Return [x, y] of the center of cell containing provided text 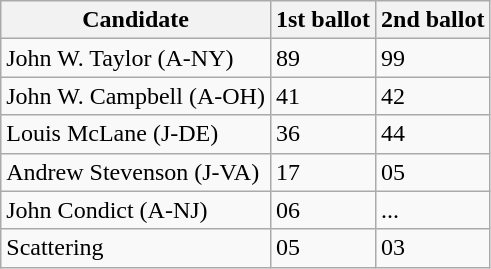
John W. Campbell (A-OH) [136, 96]
Candidate [136, 20]
41 [322, 96]
42 [433, 96]
06 [322, 210]
99 [433, 58]
03 [433, 248]
John Condict (A-NJ) [136, 210]
44 [433, 134]
Scattering [136, 248]
1st ballot [322, 20]
John W. Taylor (A-NY) [136, 58]
17 [322, 172]
89 [322, 58]
Andrew Stevenson (J-VA) [136, 172]
2nd ballot [433, 20]
36 [322, 134]
... [433, 210]
Louis McLane (J-DE) [136, 134]
